Output the (X, Y) coordinate of the center of the cell containing the given text.  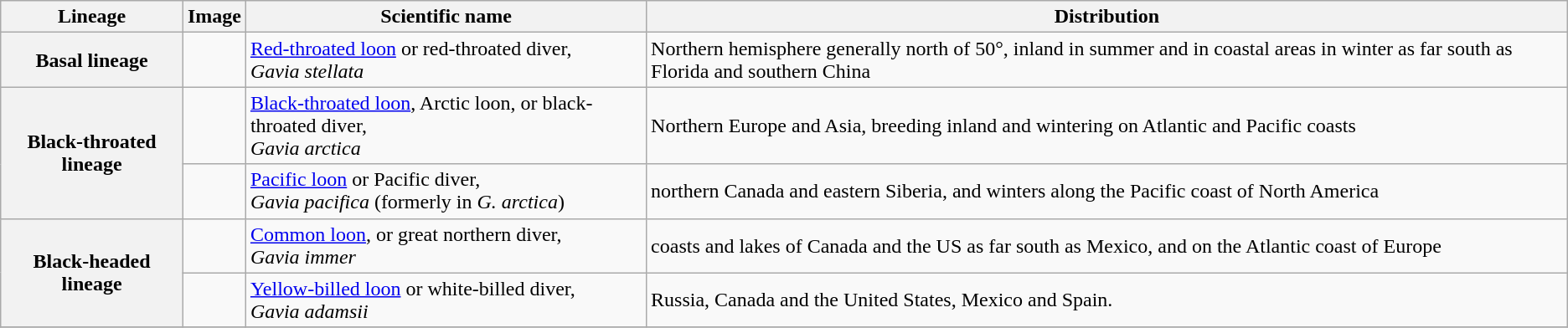
Image (214, 17)
Red-throated loon or red-throated diver,Gavia stellata (446, 60)
Pacific loon or Pacific diver, Gavia pacifica (formerly in G. arctica) (446, 191)
Lineage (92, 17)
Common loon, or great northern diver, Gavia immer (446, 246)
Distribution (1107, 17)
Russia, Canada and the United States, Mexico and Spain. (1107, 300)
Northern Europe and Asia, breeding inland and wintering on Atlantic and Pacific coasts (1107, 126)
Black-throated lineage (92, 152)
Scientific name (446, 17)
Yellow-billed loon or white-billed diver, Gavia adamsii (446, 300)
Black-throated loon, Arctic loon, or black-throated diver, Gavia arctica (446, 126)
Black-headed lineage (92, 273)
coasts and lakes of Canada and the US as far south as Mexico, and on the Atlantic coast of Europe (1107, 246)
Northern hemisphere generally north of 50°, inland in summer and in coastal areas in winter as far south as Florida and southern China (1107, 60)
northern Canada and eastern Siberia, and winters along the Pacific coast of North America (1107, 191)
Basal lineage (92, 60)
